Output the [X, Y] coordinate of the center of the cell containing the given text.  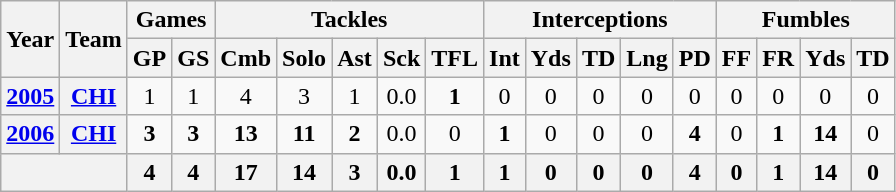
Sck [401, 58]
PD [694, 58]
Games [170, 20]
Solo [304, 58]
Int [505, 58]
TFL [455, 58]
2 [355, 134]
Lng [647, 58]
Fumbles [806, 20]
GP [149, 58]
13 [246, 134]
Interceptions [600, 20]
Cmb [246, 58]
FR [778, 58]
11 [304, 134]
2006 [30, 134]
2005 [30, 96]
Team [94, 39]
Ast [355, 58]
FF [736, 58]
17 [246, 172]
GS [194, 58]
Tackles [350, 20]
Year [30, 39]
